Locate the cell with the specified text and output its (X, Y) center coordinate. 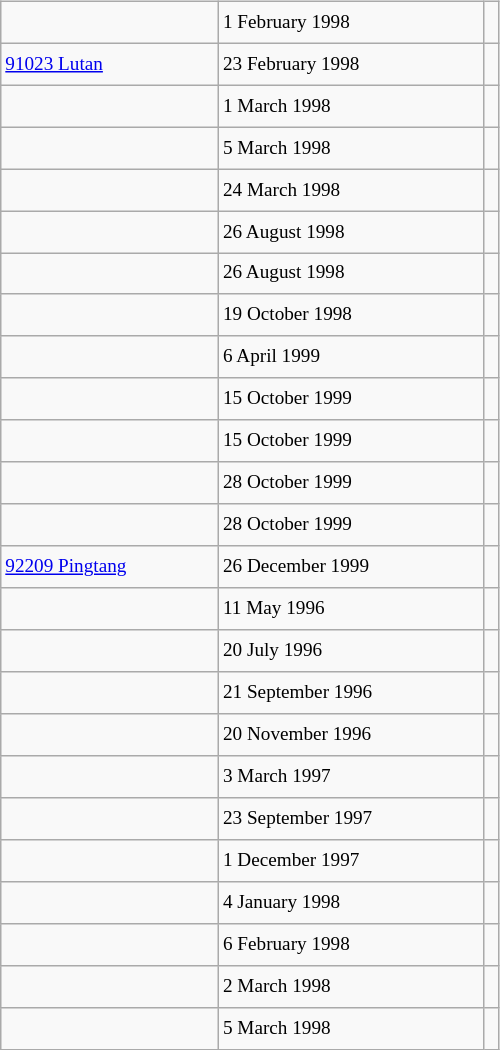
1 February 1998 (350, 22)
26 December 1999 (350, 567)
11 May 1996 (350, 609)
6 February 1998 (350, 944)
23 September 1997 (350, 819)
19 October 1998 (350, 315)
1 December 1997 (350, 861)
91023 Lutan (110, 64)
23 February 1998 (350, 64)
4 January 1998 (350, 902)
6 April 1999 (350, 357)
3 March 1997 (350, 777)
20 July 1996 (350, 651)
92209 Pingtang (110, 567)
24 March 1998 (350, 190)
2 March 1998 (350, 986)
20 November 1996 (350, 735)
1 March 1998 (350, 106)
21 September 1996 (350, 693)
